Detect which cell encompasses the target text, then output its [X, Y] center coordinate. 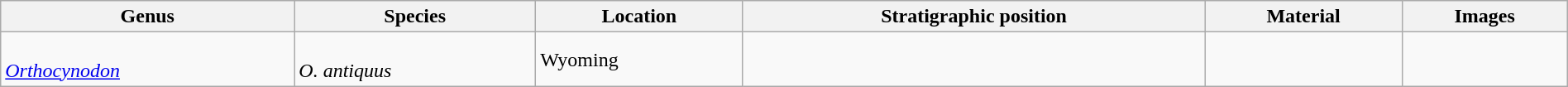
Genus [147, 17]
Wyoming [639, 60]
Location [639, 17]
Species [415, 17]
Images [1484, 17]
O. antiquus [415, 60]
Orthocynodon [147, 60]
Material [1303, 17]
Stratigraphic position [974, 17]
